Output the [X, Y] coordinate of the center of the cell containing the given text.  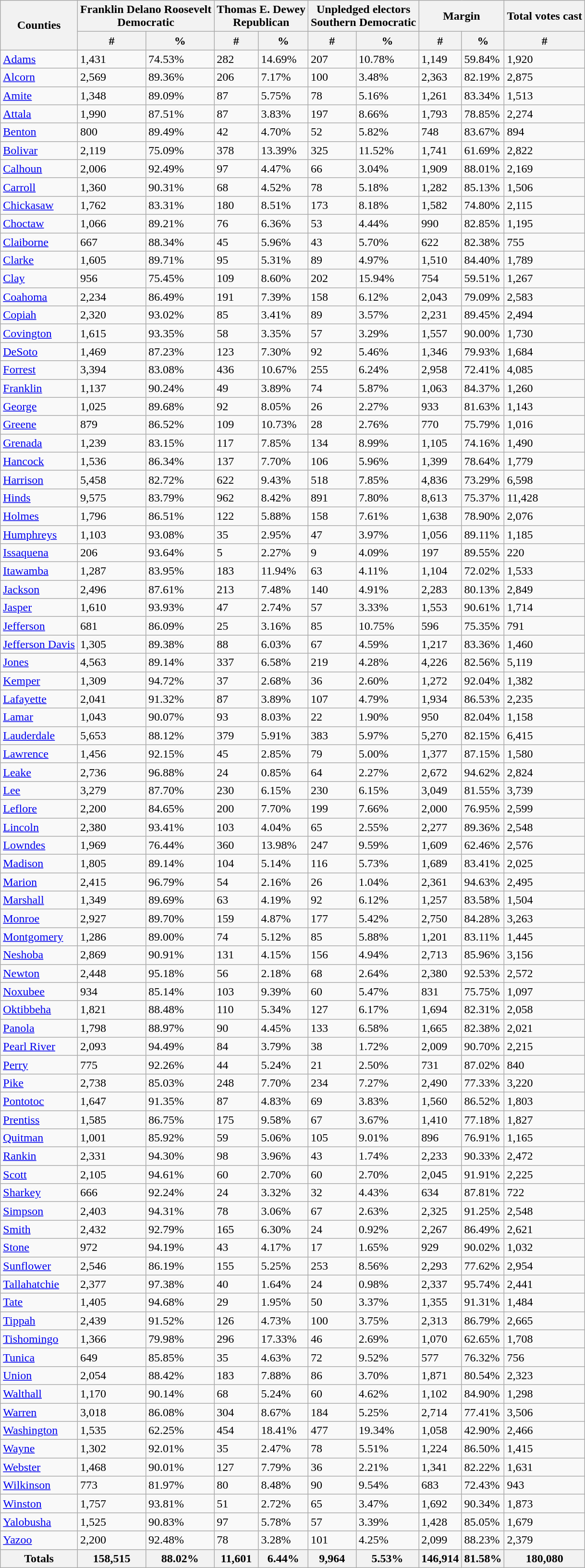
8.67% [283, 1412]
DeSoto [39, 352]
80.54% [483, 1375]
2,025 [545, 864]
Wayne [39, 1449]
84.90% [483, 1394]
Forrest [39, 370]
158,515 [111, 1558]
3.96% [283, 1156]
4.97% [387, 260]
78.90% [483, 516]
85.13% [483, 187]
92.24% [180, 1193]
1,431 [111, 59]
4.44% [387, 223]
1,631 [545, 1467]
7.48% [283, 589]
3,394 [111, 370]
93.35% [180, 333]
17.33% [283, 1339]
81.58% [483, 1558]
Carroll [39, 187]
1,460 [545, 644]
2,377 [111, 1284]
94.19% [180, 1248]
92.48% [180, 1540]
2,006 [111, 169]
83.41% [483, 864]
2,169 [545, 169]
5.06% [283, 1138]
Benton [39, 132]
Montgomery [39, 937]
87.70% [180, 790]
78.64% [483, 461]
577 [440, 1357]
86.51% [180, 516]
184 [332, 1412]
Tishomingo [39, 1339]
6.36% [283, 223]
Monroe [39, 919]
74.80% [483, 205]
1,185 [545, 535]
126 [236, 1321]
255 [332, 370]
950 [440, 717]
5.97% [387, 735]
79 [332, 754]
Jefferson Davis [39, 644]
5.00% [387, 754]
2,379 [545, 1540]
84.65% [180, 808]
4.17% [283, 1248]
4.25% [387, 1540]
94.30% [180, 1156]
1,694 [440, 1010]
11.94% [283, 571]
175 [236, 1120]
Issaquena [39, 553]
94.68% [180, 1302]
1,757 [111, 1504]
1,798 [111, 1028]
2,824 [545, 772]
Perry [39, 1065]
84.28% [483, 919]
1,789 [545, 260]
8.99% [387, 443]
10.75% [387, 626]
82.31% [483, 1010]
1,260 [545, 388]
1,217 [440, 644]
649 [111, 1357]
Scott [39, 1175]
2,054 [111, 1375]
156 [332, 955]
77.41% [483, 1412]
4.59% [387, 644]
95.18% [180, 973]
6.17% [387, 1010]
1,070 [440, 1339]
54 [236, 882]
840 [545, 1065]
146,914 [440, 1558]
2,105 [111, 1175]
75.09% [180, 150]
Smith [39, 1229]
73.29% [483, 479]
82.19% [483, 77]
83.79% [180, 498]
4.94% [387, 955]
770 [440, 425]
6,415 [545, 735]
2,000 [440, 808]
1,104 [440, 571]
Leflore [39, 808]
77.18% [483, 1120]
Attala [39, 114]
84.40% [483, 260]
77.62% [483, 1266]
94.63% [483, 882]
Yazoo [39, 1540]
Marshall [39, 900]
155 [236, 1266]
69 [332, 1101]
4,226 [440, 662]
1,513 [545, 96]
17 [332, 1248]
George [39, 406]
2,233 [440, 1156]
5.87% [387, 388]
2,274 [545, 114]
123 [236, 352]
8.60% [283, 279]
800 [111, 132]
Jefferson [39, 626]
4.91% [387, 589]
52 [332, 132]
51 [236, 1504]
10.78% [387, 59]
2,466 [545, 1431]
5.18% [387, 187]
1,102 [440, 1394]
86.53% [483, 699]
89.09% [180, 96]
3.70% [387, 1375]
92.26% [180, 1065]
Hinds [39, 498]
4.11% [387, 571]
3,156 [545, 955]
92.01% [180, 1449]
5.42% [387, 919]
76.44% [180, 845]
3.16% [283, 626]
4.43% [387, 1193]
Totals [39, 1558]
Copiah [39, 315]
0.92% [387, 1229]
Chickasaw [39, 205]
1,557 [440, 333]
1,560 [440, 1101]
1,149 [440, 59]
1,272 [440, 681]
4.19% [283, 900]
2,277 [440, 827]
85.03% [180, 1083]
5.51% [387, 1449]
1,468 [111, 1467]
85.14% [180, 992]
Lauderdale [39, 735]
1,553 [440, 608]
972 [111, 1248]
180,080 [545, 1558]
2,093 [111, 1046]
2,672 [440, 772]
89.49% [180, 132]
Pearl River [39, 1046]
Coahoma [39, 297]
Newton [39, 973]
1,302 [111, 1449]
89.11% [483, 535]
1,490 [545, 443]
Panola [39, 1028]
88.23% [483, 1540]
1.95% [283, 1302]
247 [332, 845]
83.67% [483, 132]
1,730 [545, 333]
Holmes [39, 516]
220 [545, 553]
83.15% [180, 443]
2.60% [387, 681]
88.48% [180, 1010]
2,115 [545, 205]
62.25% [180, 1431]
2.95% [283, 535]
22 [332, 717]
1,043 [111, 717]
82.85% [483, 223]
90.07% [180, 717]
Wilkinson [39, 1485]
Clay [39, 279]
200 [236, 808]
82.15% [483, 735]
1,224 [440, 1449]
59 [236, 1138]
1,103 [111, 535]
1,610 [111, 608]
Prentiss [39, 1120]
2,325 [440, 1211]
87.61% [180, 589]
Tippah [39, 1321]
91.91% [483, 1175]
32 [332, 1193]
76.32% [483, 1357]
1,360 [111, 187]
75.35% [483, 626]
2,495 [545, 882]
83.95% [180, 571]
Yalobusha [39, 1522]
105 [332, 1138]
Alcorn [39, 77]
2,119 [111, 150]
191 [236, 297]
98 [236, 1156]
1,282 [440, 187]
667 [111, 242]
1,257 [440, 900]
89.45% [483, 315]
131 [236, 955]
122 [236, 516]
104 [236, 864]
2,569 [111, 77]
7.30% [283, 352]
1,309 [111, 681]
1,909 [440, 169]
88.42% [180, 1375]
72.43% [483, 1485]
2,323 [545, 1375]
1,016 [545, 425]
1,382 [545, 681]
3.57% [387, 315]
304 [236, 1412]
2,572 [545, 973]
5,653 [111, 735]
117 [236, 443]
754 [440, 279]
Adams [39, 59]
0.98% [387, 1284]
2.69% [387, 1339]
89.38% [180, 644]
2,439 [111, 1321]
89.70% [180, 919]
2,058 [545, 1010]
775 [111, 1065]
Total votes cast [545, 16]
7.66% [387, 808]
2,441 [545, 1284]
88.12% [180, 735]
199 [332, 808]
134 [332, 443]
4.15% [283, 955]
207 [332, 59]
66 [332, 169]
2,714 [440, 1412]
1,638 [440, 516]
46 [332, 1339]
234 [332, 1083]
1,366 [111, 1339]
282 [236, 59]
86.50% [483, 1449]
666 [111, 1193]
2.21% [387, 1467]
1,821 [111, 1010]
Washington [39, 1431]
81.63% [483, 406]
Thomas E. DeweyRepublican [261, 16]
454 [236, 1431]
2,665 [545, 1321]
93.41% [180, 827]
2.64% [387, 973]
93.93% [180, 608]
2.68% [283, 681]
5.16% [387, 96]
7.17% [283, 77]
Union [39, 1375]
79.98% [180, 1339]
89.55% [483, 553]
5.46% [387, 352]
49 [236, 388]
76.91% [483, 1138]
Jasper [39, 608]
89.71% [180, 260]
2,283 [440, 589]
1,346 [440, 352]
90.14% [180, 1394]
8.18% [387, 205]
1,803 [545, 1101]
3.97% [387, 535]
86 [332, 1375]
Tunica [39, 1357]
6,598 [545, 479]
722 [545, 1193]
1,261 [440, 96]
5.82% [387, 132]
2,235 [545, 699]
1,341 [440, 1467]
44 [236, 1065]
91.35% [180, 1101]
64 [332, 772]
1,066 [111, 223]
2,267 [440, 1229]
5.34% [283, 1010]
1,665 [440, 1028]
2,583 [545, 297]
9.43% [283, 479]
894 [545, 132]
755 [545, 242]
Simpson [39, 1211]
1,525 [111, 1522]
90.31% [180, 187]
90.01% [180, 1467]
85.96% [483, 955]
11,601 [236, 1558]
1,535 [111, 1431]
296 [236, 1339]
1,692 [440, 1504]
1,056 [440, 535]
1,097 [545, 992]
91.52% [180, 1321]
7.79% [283, 1467]
7.61% [387, 516]
Unpledged electorsSouthern Democratic [363, 16]
2,546 [111, 1266]
2,099 [440, 1540]
94.62% [483, 772]
Franklin Delano RooseveltDemocratic [146, 16]
2.72% [283, 1504]
84.37% [483, 388]
83.58% [483, 900]
891 [332, 498]
3.35% [283, 333]
9,575 [111, 498]
4.62% [387, 1394]
92.79% [180, 1229]
90.83% [180, 1522]
140 [332, 589]
2,403 [111, 1211]
1,305 [111, 644]
Webster [39, 1467]
1,445 [545, 937]
8.42% [283, 498]
219 [332, 662]
96.79% [180, 882]
37 [236, 681]
1,969 [111, 845]
92.04% [483, 681]
378 [236, 150]
5.70% [387, 242]
518 [332, 479]
1,399 [440, 461]
94.61% [180, 1175]
42.90% [483, 1431]
1,793 [440, 114]
1.90% [387, 717]
2,337 [440, 1284]
1,779 [545, 461]
1,609 [440, 845]
85.85% [180, 1357]
Margin [462, 16]
2,041 [111, 699]
94.49% [180, 1046]
Quitman [39, 1138]
89.00% [180, 937]
1,349 [111, 900]
5,119 [545, 662]
2,713 [440, 955]
85.05% [483, 1522]
1,105 [440, 443]
88.34% [180, 242]
4.70% [283, 132]
9.59% [387, 845]
56 [236, 973]
4.47% [283, 169]
83.36% [483, 644]
93.81% [180, 1504]
11.52% [387, 150]
10.67% [283, 370]
2,738 [111, 1083]
Leake [39, 772]
2.50% [387, 1065]
82.04% [483, 717]
2,363 [440, 77]
96.88% [180, 772]
8.05% [283, 406]
9.01% [387, 1138]
95 [236, 260]
133 [332, 1028]
1,058 [440, 1431]
18.41% [283, 1431]
2,293 [440, 1266]
1,714 [545, 608]
82.56% [483, 662]
2,009 [440, 1046]
42 [236, 132]
83.08% [180, 370]
75.75% [483, 992]
1,201 [440, 937]
3.75% [387, 1321]
11,428 [545, 498]
6.44% [283, 1558]
86.09% [180, 626]
3,049 [440, 790]
29 [236, 1302]
1,582 [440, 205]
6.24% [387, 370]
1,805 [111, 864]
3,263 [545, 919]
1,796 [111, 516]
337 [236, 662]
9,964 [332, 1558]
2.85% [283, 754]
2,043 [440, 297]
72 [332, 1357]
3,018 [111, 1412]
2,361 [440, 882]
38 [332, 1046]
5.91% [283, 735]
173 [332, 205]
101 [332, 1540]
88.02% [180, 1558]
80 [236, 1485]
2,954 [545, 1266]
1,990 [111, 114]
2,736 [111, 772]
5.53% [387, 1558]
Pike [39, 1083]
773 [111, 1485]
25 [236, 626]
2,869 [111, 955]
90.33% [483, 1156]
3.37% [387, 1302]
87.23% [180, 352]
1,934 [440, 699]
91.31% [483, 1302]
2,021 [545, 1028]
2,234 [111, 297]
83.11% [483, 937]
1,287 [111, 571]
86.79% [483, 1321]
59.84% [483, 59]
Tallahatchie [39, 1284]
1,684 [545, 352]
Jackson [39, 589]
9.52% [387, 1357]
79.09% [483, 297]
2.76% [387, 425]
1,741 [440, 150]
2.63% [387, 1211]
Claiborne [39, 242]
Hancock [39, 461]
4.87% [283, 919]
Warren [39, 1412]
58 [236, 333]
2,958 [440, 370]
13.98% [283, 845]
72.41% [483, 370]
8.66% [387, 114]
2,415 [111, 882]
86.08% [180, 1412]
2,076 [545, 516]
91.25% [483, 1211]
1,428 [440, 1522]
165 [236, 1229]
5.47% [387, 992]
1,504 [545, 900]
2,231 [440, 315]
7.27% [387, 1083]
106 [332, 461]
28 [332, 425]
360 [236, 845]
81.97% [180, 1485]
1,762 [111, 205]
8.56% [387, 1266]
Madison [39, 864]
3.33% [387, 608]
Clarke [39, 260]
Noxubee [39, 992]
1,708 [545, 1339]
2,215 [545, 1046]
3.04% [387, 169]
1,871 [440, 1375]
9.39% [283, 992]
Sunflower [39, 1266]
1,025 [111, 406]
Lowndes [39, 845]
2,472 [545, 1156]
5.12% [283, 937]
879 [111, 425]
82.72% [180, 479]
748 [440, 132]
2,822 [545, 150]
1,165 [545, 1138]
2,599 [545, 808]
929 [440, 1248]
97.38% [180, 1284]
Choctaw [39, 223]
94.31% [180, 1211]
3.79% [283, 1046]
Neshoba [39, 955]
1.04% [387, 882]
0.85% [283, 772]
1,873 [545, 1504]
92.49% [180, 169]
Grenada [39, 443]
110 [236, 1010]
88 [236, 644]
9.54% [387, 1485]
Winston [39, 1504]
1,679 [545, 1522]
86.75% [180, 1120]
213 [236, 589]
88.01% [483, 169]
84 [236, 1046]
1,355 [440, 1302]
1.64% [283, 1284]
3.28% [283, 1540]
177 [332, 919]
79.93% [483, 352]
1,143 [545, 406]
137 [236, 461]
89.69% [180, 900]
72.02% [483, 571]
80.13% [483, 589]
683 [440, 1485]
Lawrence [39, 754]
3.29% [387, 333]
379 [236, 735]
2.16% [283, 882]
Walthall [39, 1394]
77.33% [483, 1083]
Pontotoc [39, 1101]
990 [440, 223]
2,432 [111, 1229]
1,170 [111, 1394]
Stone [39, 1248]
86.19% [180, 1266]
90.70% [483, 1046]
4,836 [440, 479]
5.73% [387, 864]
634 [440, 1193]
4,563 [111, 662]
6.30% [283, 1229]
1,920 [545, 59]
4.52% [283, 187]
2,320 [111, 315]
2,313 [440, 1321]
159 [236, 919]
Marion [39, 882]
21 [332, 1065]
8.51% [283, 205]
2,225 [545, 1175]
896 [440, 1138]
756 [545, 1357]
59.51% [483, 279]
10.73% [283, 425]
436 [236, 370]
Jones [39, 662]
596 [440, 626]
3,279 [111, 790]
4.83% [283, 1101]
3.39% [387, 1522]
3,220 [545, 1083]
89.21% [180, 223]
933 [440, 406]
1.74% [387, 1156]
2,448 [111, 973]
1,456 [111, 754]
87.51% [180, 114]
934 [111, 992]
81.55% [483, 790]
1,827 [545, 1120]
1,032 [545, 1248]
3.32% [283, 1193]
90.61% [483, 608]
477 [332, 1431]
1,001 [111, 1138]
Counties [39, 25]
Bolivar [39, 150]
89.68% [180, 406]
87.02% [483, 1065]
94.72% [180, 681]
1,536 [111, 461]
2.74% [283, 608]
3,739 [545, 790]
95.74% [483, 1284]
90.34% [483, 1504]
1,585 [111, 1120]
731 [440, 1065]
2.47% [283, 1449]
Franklin [39, 388]
4,085 [545, 370]
5.31% [283, 260]
74.16% [483, 443]
2,045 [440, 1175]
Lafayette [39, 699]
62.46% [483, 845]
1,615 [111, 333]
Lincoln [39, 827]
4.45% [283, 1028]
4.63% [283, 1357]
2,496 [111, 589]
Sharkey [39, 1193]
3.47% [387, 1504]
40 [236, 1284]
Harrison [39, 479]
Lamar [39, 717]
1,605 [111, 260]
4.09% [387, 553]
7.39% [283, 297]
76 [236, 223]
7.80% [387, 498]
61.69% [483, 150]
91.32% [180, 699]
1,647 [111, 1101]
90.91% [180, 955]
Calhoun [39, 169]
82.22% [483, 1467]
2,875 [545, 77]
1,469 [111, 352]
2,621 [545, 1229]
Oktibbeha [39, 1010]
83.34% [483, 96]
90.24% [180, 388]
15.94% [387, 279]
1,377 [440, 754]
Covington [39, 333]
1,689 [440, 864]
7.88% [283, 1375]
831 [440, 992]
76.95% [483, 808]
180 [236, 205]
9 [332, 553]
Kemper [39, 681]
2.18% [283, 973]
2,331 [111, 1156]
92.53% [483, 973]
2,576 [545, 845]
75.79% [483, 425]
2.55% [387, 827]
87.81% [483, 1193]
3.48% [387, 77]
1,158 [545, 717]
681 [111, 626]
5,270 [440, 735]
75.37% [483, 498]
2,927 [111, 919]
4.73% [283, 1321]
1,063 [440, 388]
5.78% [283, 1522]
1,267 [545, 279]
202 [332, 279]
14.69% [283, 59]
1,415 [545, 1449]
8.48% [283, 1485]
8.03% [283, 717]
19.34% [387, 1431]
3.67% [387, 1120]
Greene [39, 425]
1,239 [111, 443]
1,580 [545, 754]
1,510 [440, 260]
2,494 [545, 315]
2,849 [545, 589]
4.28% [387, 662]
93.08% [180, 535]
1,137 [111, 388]
85.92% [180, 1138]
3.41% [283, 315]
90.02% [483, 1248]
962 [236, 498]
4.04% [283, 827]
943 [545, 1485]
92.15% [180, 754]
1,405 [111, 1302]
1.65% [387, 1248]
Amite [39, 96]
5.14% [283, 864]
Lee [39, 790]
1,286 [111, 937]
2,490 [440, 1083]
93 [236, 717]
1,298 [545, 1394]
383 [332, 735]
107 [332, 699]
3,506 [545, 1412]
4.79% [387, 699]
248 [236, 1083]
62.65% [483, 1339]
90.00% [483, 333]
9.58% [283, 1120]
3.06% [283, 1211]
93.64% [180, 553]
5 [236, 553]
6.03% [283, 644]
83.31% [180, 205]
791 [545, 626]
50 [332, 1302]
13.39% [283, 150]
2,750 [440, 919]
78.85% [483, 114]
86.34% [180, 461]
74.53% [180, 59]
Humphreys [39, 535]
53 [332, 223]
1,533 [545, 571]
1,195 [545, 223]
956 [111, 279]
5.75% [283, 96]
Rankin [39, 1156]
1,484 [545, 1302]
1.72% [387, 1046]
325 [332, 150]
87.15% [483, 754]
253 [332, 1266]
8,613 [440, 498]
88.97% [180, 1028]
75.45% [180, 279]
Tate [39, 1302]
116 [332, 864]
1,410 [440, 1120]
93.02% [180, 315]
5,458 [111, 479]
1,506 [545, 187]
1,348 [111, 96]
Itawamba [39, 571]
